Scan for the cell matching the given text and deliver its [X, Y] coordinate at center. 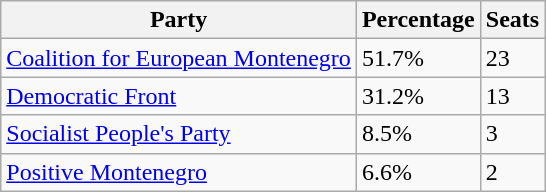
23 [512, 58]
Party [179, 20]
3 [512, 134]
6.6% [418, 172]
Percentage [418, 20]
Coalition for European Montenegro [179, 58]
2 [512, 172]
8.5% [418, 134]
Socialist People's Party [179, 134]
Democratic Front [179, 96]
13 [512, 96]
51.7% [418, 58]
31.2% [418, 96]
Seats [512, 20]
Positive Montenegro [179, 172]
